Identify which cell holds the provided text, then report its [X, Y] central coordinate. 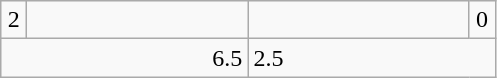
6.5 [124, 58]
0 [482, 20]
2.5 [372, 58]
2 [14, 20]
